Provide the [X, Y] coordinate of the cell's center where the given text is located.  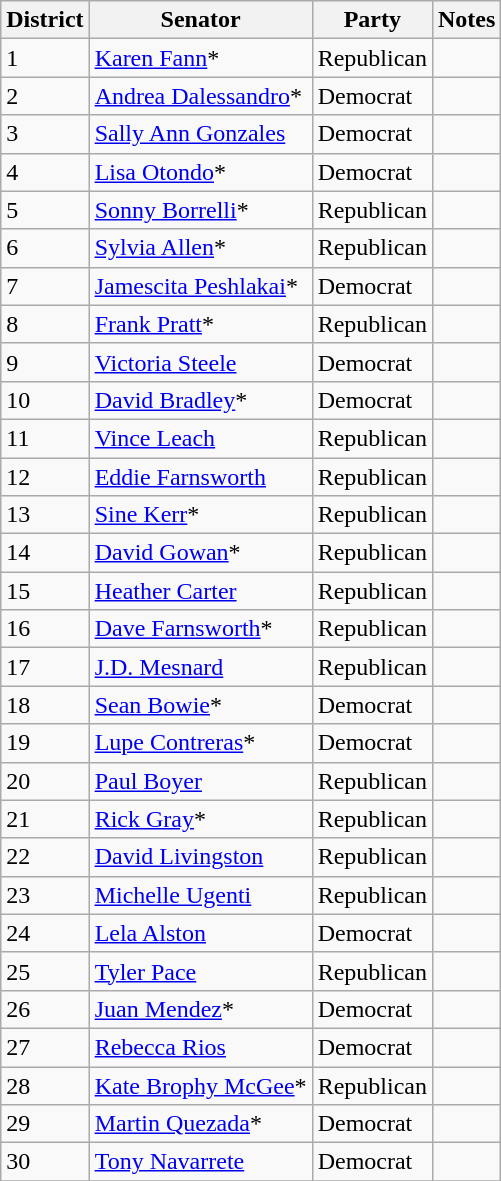
Heather Carter [200, 591]
Lela Alston [200, 933]
11 [45, 438]
Sally Ann Gonzales [200, 134]
Vince Leach [200, 438]
David Bradley* [200, 400]
20 [45, 781]
25 [45, 971]
Notes [466, 20]
Juan Mendez* [200, 1009]
Party [372, 20]
Senator [200, 20]
Andrea Dalessandro* [200, 96]
26 [45, 1009]
Rebecca Rios [200, 1047]
David Gowan* [200, 553]
27 [45, 1047]
10 [45, 400]
Sonny Borrelli* [200, 210]
Kate Brophy McGee* [200, 1085]
6 [45, 248]
Sean Bowie* [200, 705]
District [45, 20]
30 [45, 1162]
Tony Navarrete [200, 1162]
28 [45, 1085]
Michelle Ugenti [200, 895]
Sylvia Allen* [200, 248]
18 [45, 705]
22 [45, 857]
17 [45, 667]
21 [45, 819]
24 [45, 933]
4 [45, 172]
9 [45, 362]
Sine Kerr* [200, 515]
Karen Fann* [200, 58]
23 [45, 895]
8 [45, 324]
14 [45, 553]
1 [45, 58]
19 [45, 743]
7 [45, 286]
Paul Boyer [200, 781]
29 [45, 1124]
Tyler Pace [200, 971]
Dave Farnsworth* [200, 629]
Jamescita Peshlakai* [200, 286]
Frank Pratt* [200, 324]
16 [45, 629]
Eddie Farnsworth [200, 477]
5 [45, 210]
J.D. Mesnard [200, 667]
Lisa Otondo* [200, 172]
15 [45, 591]
Victoria Steele [200, 362]
12 [45, 477]
Lupe Contreras* [200, 743]
David Livingston [200, 857]
2 [45, 96]
Martin Quezada* [200, 1124]
Rick Gray* [200, 819]
3 [45, 134]
13 [45, 515]
